Provide the (X, Y) coordinate of the cell's center where the given text is located.  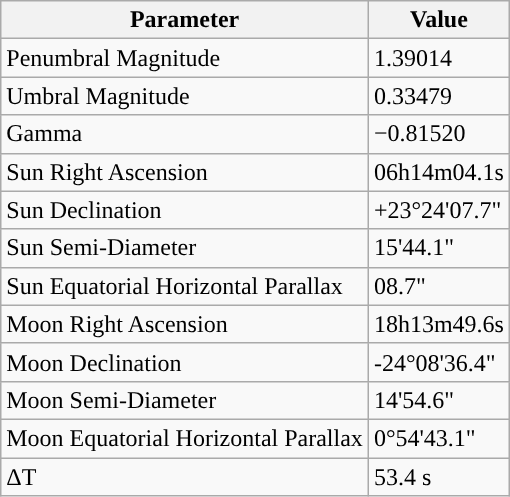
0.33479 (438, 96)
+23°24'07.7" (438, 210)
Moon Right Ascension (185, 324)
06h14m04.1s (438, 172)
Moon Declination (185, 362)
Sun Semi-Diameter (185, 248)
Parameter (185, 20)
14'54.6" (438, 400)
08.7" (438, 286)
Gamma (185, 134)
18h13m49.6s (438, 324)
−0.81520 (438, 134)
Sun Right Ascension (185, 172)
Moon Semi-Diameter (185, 400)
Value (438, 20)
0°54'43.1" (438, 438)
Sun Declination (185, 210)
Moon Equatorial Horizontal Parallax (185, 438)
-24°08'36.4" (438, 362)
ΔT (185, 477)
Umbral Magnitude (185, 96)
53.4 s (438, 477)
1.39014 (438, 58)
15'44.1" (438, 248)
Penumbral Magnitude (185, 58)
Sun Equatorial Horizontal Parallax (185, 286)
